Identify which cell holds the provided text, then report its [x, y] central coordinate. 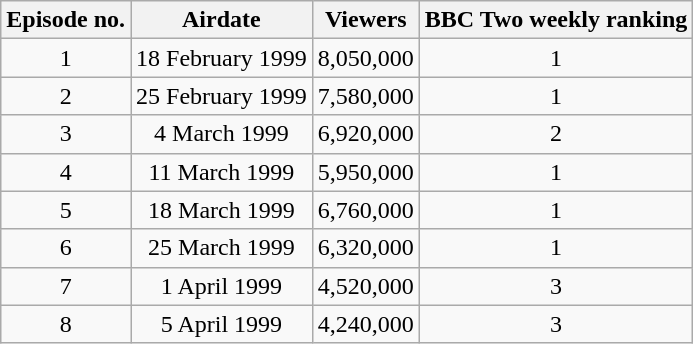
6,320,000 [366, 248]
BBC Two weekly ranking [556, 20]
18 February 1999 [222, 58]
18 March 1999 [222, 210]
4 March 1999 [222, 134]
5,950,000 [366, 172]
7 [66, 286]
Viewers [366, 20]
Episode no. [66, 20]
25 March 1999 [222, 248]
5 April 1999 [222, 324]
1 April 1999 [222, 286]
4 [66, 172]
6 [66, 248]
11 March 1999 [222, 172]
6,920,000 [366, 134]
Airdate [222, 20]
8,050,000 [366, 58]
7,580,000 [366, 96]
4,520,000 [366, 286]
5 [66, 210]
6,760,000 [366, 210]
8 [66, 324]
4,240,000 [366, 324]
25 February 1999 [222, 96]
